Extract the [X, Y] coordinate from the center of the cell holding the provided text.  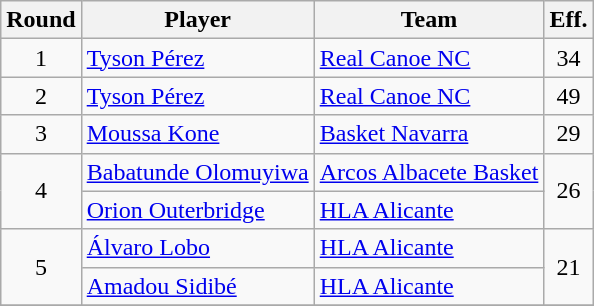
Eff. [568, 20]
34 [568, 58]
Basket Navarra [429, 134]
Orion Outerbridge [198, 210]
5 [41, 267]
Álvaro Lobo [198, 248]
21 [568, 267]
Amadou Sidibé [198, 286]
26 [568, 191]
3 [41, 134]
Player [198, 20]
29 [568, 134]
Moussa Kone [198, 134]
Round [41, 20]
Arcos Albacete Basket [429, 172]
Babatunde Olomuyiwa [198, 172]
Team [429, 20]
1 [41, 58]
49 [568, 96]
2 [41, 96]
4 [41, 191]
